Provide the (x, y) coordinate of the cell's center where the given text is located.  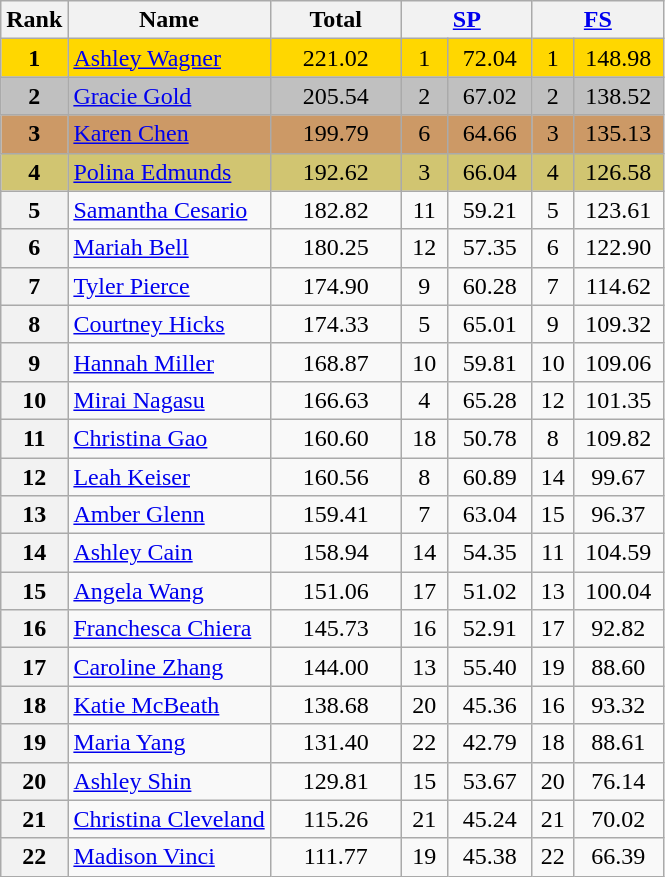
Madison Vinci (169, 857)
66.39 (618, 857)
182.82 (336, 210)
144.00 (336, 667)
67.02 (490, 96)
60.28 (490, 286)
Courtney Hicks (169, 324)
148.98 (618, 58)
59.21 (490, 210)
Gracie Gold (169, 96)
FS (598, 20)
SP (466, 20)
Total (336, 20)
93.32 (618, 705)
131.40 (336, 743)
50.78 (490, 438)
99.67 (618, 477)
45.36 (490, 705)
63.04 (490, 515)
174.33 (336, 324)
Mariah Bell (169, 248)
45.38 (490, 857)
76.14 (618, 781)
Leah Keiser (169, 477)
Amber Glenn (169, 515)
180.25 (336, 248)
72.04 (490, 58)
Hannah Miller (169, 362)
65.28 (490, 400)
205.54 (336, 96)
66.04 (490, 172)
92.82 (618, 629)
109.06 (618, 362)
Caroline Zhang (169, 667)
126.58 (618, 172)
Maria Yang (169, 743)
160.56 (336, 477)
138.68 (336, 705)
Christina Cleveland (169, 819)
54.35 (490, 553)
96.37 (618, 515)
64.66 (490, 134)
138.52 (618, 96)
59.81 (490, 362)
Tyler Pierce (169, 286)
51.02 (490, 591)
42.79 (490, 743)
158.94 (336, 553)
100.04 (618, 591)
88.61 (618, 743)
111.77 (336, 857)
Karen Chen (169, 134)
160.60 (336, 438)
221.02 (336, 58)
159.41 (336, 515)
88.60 (618, 667)
Christina Gao (169, 438)
129.81 (336, 781)
60.89 (490, 477)
Ashley Shin (169, 781)
Katie McBeath (169, 705)
65.01 (490, 324)
Name (169, 20)
166.63 (336, 400)
Ashley Cain (169, 553)
55.40 (490, 667)
Mirai Nagasu (169, 400)
122.90 (618, 248)
123.61 (618, 210)
192.62 (336, 172)
174.90 (336, 286)
115.26 (336, 819)
104.59 (618, 553)
Ashley Wagner (169, 58)
Rank (34, 20)
199.79 (336, 134)
53.67 (490, 781)
Samantha Cesario (169, 210)
168.87 (336, 362)
145.73 (336, 629)
151.06 (336, 591)
57.35 (490, 248)
Franchesca Chiera (169, 629)
109.32 (618, 324)
135.13 (618, 134)
109.82 (618, 438)
Polina Edmunds (169, 172)
45.24 (490, 819)
114.62 (618, 286)
70.02 (618, 819)
52.91 (490, 629)
Angela Wang (169, 591)
101.35 (618, 400)
